Detect which cell encompasses the target text, then output its [X, Y] center coordinate. 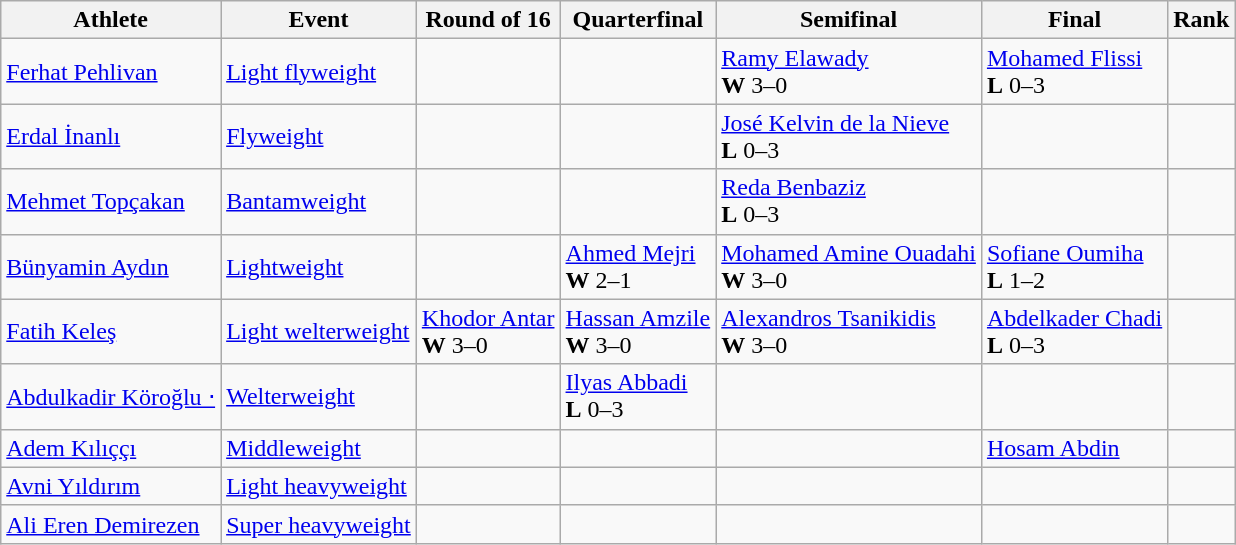
Sofiane Oumiha L 1–2 [1074, 266]
Abdulkadir Köroğlu ⋅ [111, 396]
Mohamed Amine Ouadahi W 3–0 [849, 266]
Lightweight [319, 266]
Alexandros Tsanikidis W 3–0 [849, 332]
Flyweight [319, 136]
Avni Yıldırım [111, 486]
Athlete [111, 20]
Final [1074, 20]
Event [319, 20]
Khodor Antar W 3–0 [488, 332]
Abdelkader Chadi L 0–3 [1074, 332]
Erdal İnanlı [111, 136]
Hosam Abdin [1074, 448]
Round of 16 [488, 20]
Welterweight [319, 396]
Middleweight [319, 448]
José Kelvin de la Nieve L 0–3 [849, 136]
Rank [1202, 20]
Semifinal [849, 20]
Bantamweight [319, 202]
Light flyweight [319, 72]
Ahmed Mejri W 2–1 [638, 266]
Light welterweight [319, 332]
Bünyamin Aydın [111, 266]
Mohamed Flissi L 0–3 [1074, 72]
Adem Kılıççı [111, 448]
Ramy Elawady W 3–0 [849, 72]
Mehmet Topçakan [111, 202]
Quarterfinal [638, 20]
Fatih Keleş [111, 332]
Ali Eren Demirezen [111, 524]
Reda Benbaziz L 0–3 [849, 202]
Super heavyweight [319, 524]
Ilyas Abbadi L 0–3 [638, 396]
Ferhat Pehlivan [111, 72]
Hassan Amzile W 3–0 [638, 332]
Light heavyweight [319, 486]
